Provide the [x, y] coordinate of the cell's center where the given text is located.  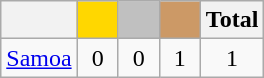
Total [232, 20]
Samoa [39, 58]
